Determine the [x, y] coordinate at the center of the cell enclosing the given text.  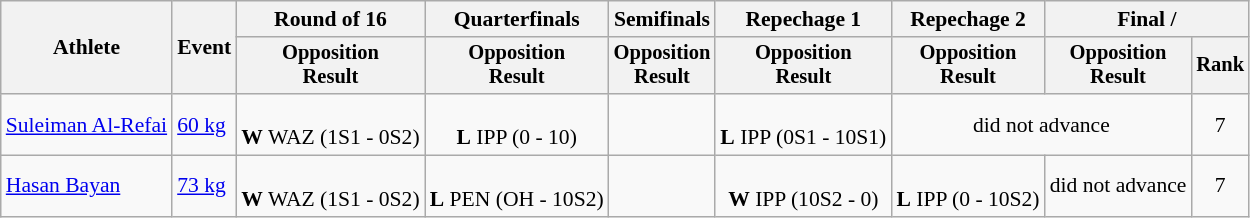
Rank [1220, 66]
Suleiman Al-Refai [86, 124]
L IPP (0 - 10S2) [968, 186]
W IPP (10S2 - 0) [803, 186]
Final / [1147, 19]
Hasan Bayan [86, 186]
L PEN (OH - 10S2) [517, 186]
L IPP (0S1 - 10S1) [803, 124]
60 kg [204, 124]
Semifinals [662, 19]
Repechage 1 [803, 19]
Round of 16 [330, 19]
Athlete [86, 48]
L IPP (0 - 10) [517, 124]
Event [204, 48]
Repechage 2 [968, 19]
Quarterfinals [517, 19]
73 kg [204, 186]
